Locate the cell with the specified text and output its (x, y) center coordinate. 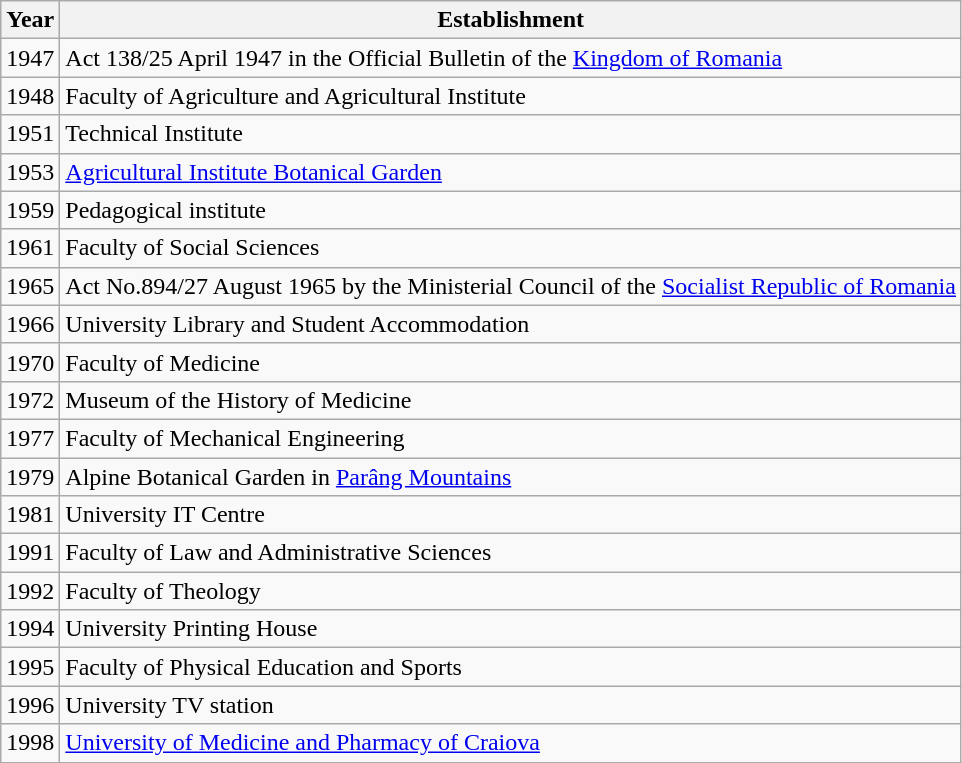
Agricultural Institute Botanical Garden (511, 172)
University Library and Student Accommodation (511, 324)
1995 (30, 667)
Faculty of Mechanical Engineering (511, 438)
Alpine Botanical Garden in Parâng Mountains (511, 477)
Establishment (511, 20)
1948 (30, 96)
Act No.894/27 August 1965 by the Ministerial Council of the Socialist Republic of Romania (511, 286)
Act 138/25 April 1947 in the Official Bulletin of the Kingdom of Romania (511, 58)
1947 (30, 58)
Museum of the History of Medicine (511, 400)
University Printing House (511, 629)
University of Medicine and Pharmacy of Craiova (511, 743)
1996 (30, 705)
Faculty of Physical Education and Sports (511, 667)
Faculty of Agriculture and Agricultural Institute (511, 96)
1998 (30, 743)
1970 (30, 362)
1992 (30, 591)
1966 (30, 324)
1965 (30, 286)
Faculty of Theology (511, 591)
1994 (30, 629)
1959 (30, 210)
Technical Institute (511, 134)
Faculty of Social Sciences (511, 248)
1972 (30, 400)
Year (30, 20)
1951 (30, 134)
Faculty of Medicine (511, 362)
Pedagogical institute (511, 210)
1961 (30, 248)
1991 (30, 553)
1953 (30, 172)
University IT Centre (511, 515)
Faculty of Law and Administrative Sciences (511, 553)
1981 (30, 515)
1977 (30, 438)
University TV station (511, 705)
1979 (30, 477)
